For the text-containing cell, return its midpoint in [X, Y] coordinate format. 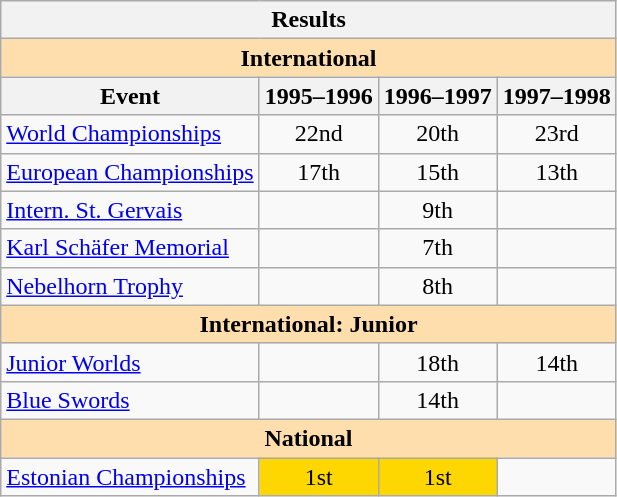
International [309, 58]
International: Junior [309, 324]
Intern. St. Gervais [130, 210]
20th [438, 134]
Event [130, 96]
Results [309, 20]
Junior Worlds [130, 362]
Estonian Championships [130, 477]
8th [438, 286]
22nd [318, 134]
18th [438, 362]
European Championships [130, 172]
1995–1996 [318, 96]
7th [438, 248]
World Championships [130, 134]
15th [438, 172]
1997–1998 [556, 96]
National [309, 438]
9th [438, 210]
17th [318, 172]
Karl Schäfer Memorial [130, 248]
23rd [556, 134]
Nebelhorn Trophy [130, 286]
1996–1997 [438, 96]
13th [556, 172]
Blue Swords [130, 400]
